Scan for the cell matching the given text and deliver its (X, Y) coordinate at center. 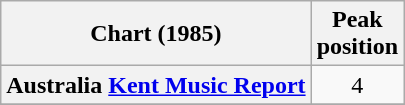
Chart (1985) (156, 34)
4 (357, 85)
Australia Kent Music Report (156, 85)
Peakposition (357, 34)
